Find where the given text appears and provide that cell's center as (X, Y) coordinate. 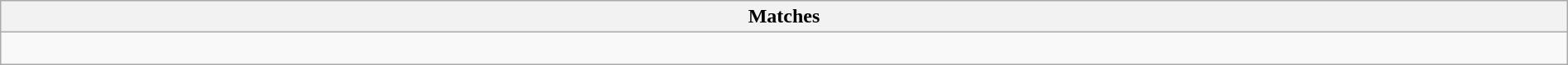
Matches (784, 17)
